Return (X, Y) of the center of cell containing provided text 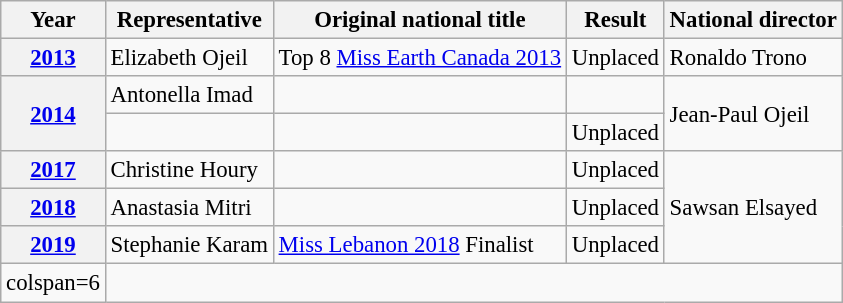
Anastasia Mitri (189, 208)
2018 (53, 208)
National director (753, 20)
Original national title (420, 20)
Antonella Imad (189, 95)
Miss Lebanon 2018 Finalist (420, 245)
Year (53, 20)
2013 (53, 58)
colspan=6 (53, 283)
Representative (189, 20)
Jean-Paul Ojeil (753, 114)
Christine Houry (189, 170)
Sawsan Elsayed (753, 208)
2014 (53, 114)
Top 8 Miss Earth Canada 2013 (420, 58)
Elizabeth Ojeil (189, 58)
Stephanie Karam (189, 245)
2017 (53, 170)
Result (615, 20)
2019 (53, 245)
Ronaldo Trono (753, 58)
